From the cell containing the given text, extract its center point as (x, y) coordinate. 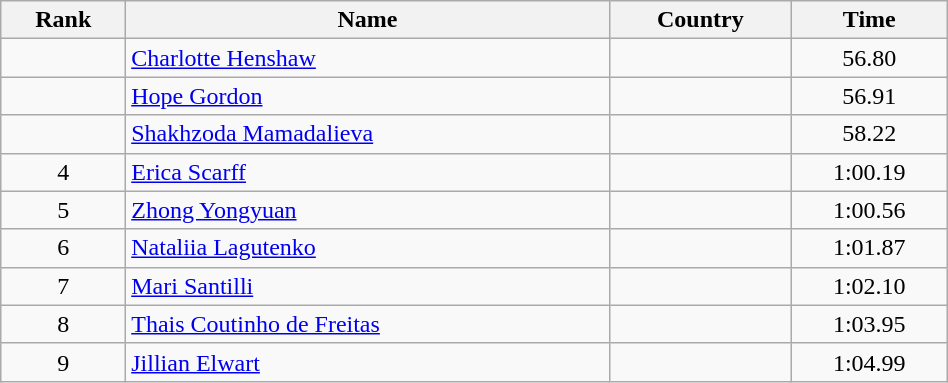
1:03.95 (869, 324)
Mari Santilli (368, 286)
6 (64, 248)
Thais Coutinho de Freitas (368, 324)
8 (64, 324)
1:00.56 (869, 210)
Shakhzoda Mamadalieva (368, 134)
Hope Gordon (368, 96)
56.91 (869, 96)
Country (700, 20)
9 (64, 362)
Zhong Yongyuan (368, 210)
58.22 (869, 134)
Erica Scarff (368, 172)
Rank (64, 20)
1:00.19 (869, 172)
Nataliia Lagutenko (368, 248)
Name (368, 20)
4 (64, 172)
1:02.10 (869, 286)
7 (64, 286)
56.80 (869, 58)
Jillian Elwart (368, 362)
Time (869, 20)
1:04.99 (869, 362)
Charlotte Henshaw (368, 58)
5 (64, 210)
1:01.87 (869, 248)
